Provide the [x, y] coordinate of the cell's center where the given text is located.  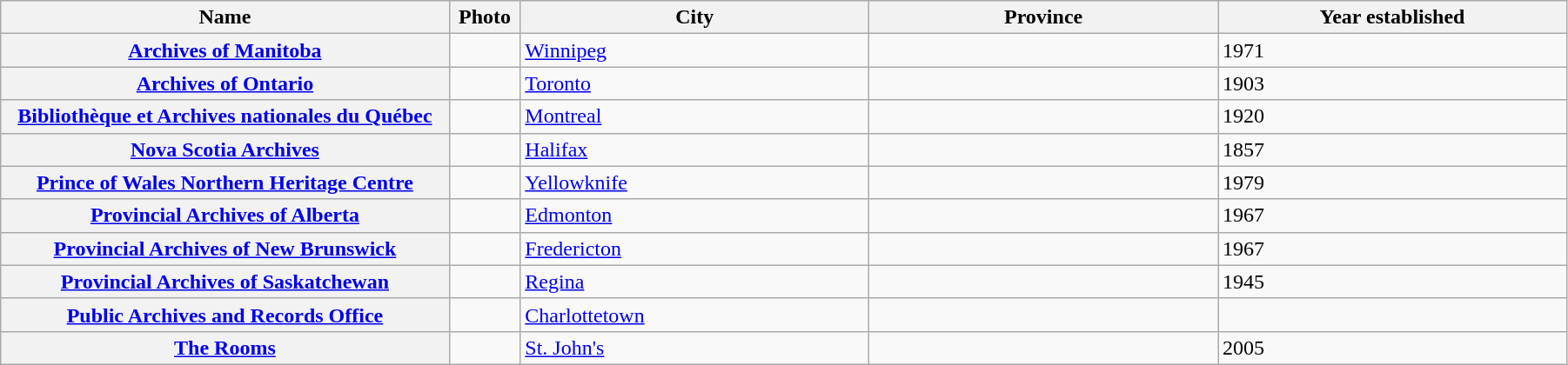
Winnipeg [694, 50]
Nova Scotia Archives [224, 149]
1920 [1392, 116]
The Rooms [224, 348]
Provincial Archives of New Brunswick [224, 249]
2005 [1392, 348]
Year established [1392, 17]
Prince of Wales Northern Heritage Centre [224, 182]
Regina [694, 282]
Fredericton [694, 249]
1971 [1392, 50]
Provincial Archives of Alberta [224, 216]
Name [224, 17]
1979 [1392, 182]
Provincial Archives of Saskatchewan [224, 282]
Archives of Ontario [224, 83]
1945 [1392, 282]
1903 [1392, 83]
Charlottetown [694, 315]
Edmonton [694, 216]
Halifax [694, 149]
Public Archives and Records Office [224, 315]
Photo [485, 17]
City [694, 17]
St. John's [694, 348]
1857 [1392, 149]
Bibliothèque et Archives nationales du Québec [224, 116]
Toronto [694, 83]
Yellowknife [694, 182]
Montreal [694, 116]
Archives of Manitoba [224, 50]
Province [1044, 17]
